Locate the cell with the specified text and output its (x, y) center coordinate. 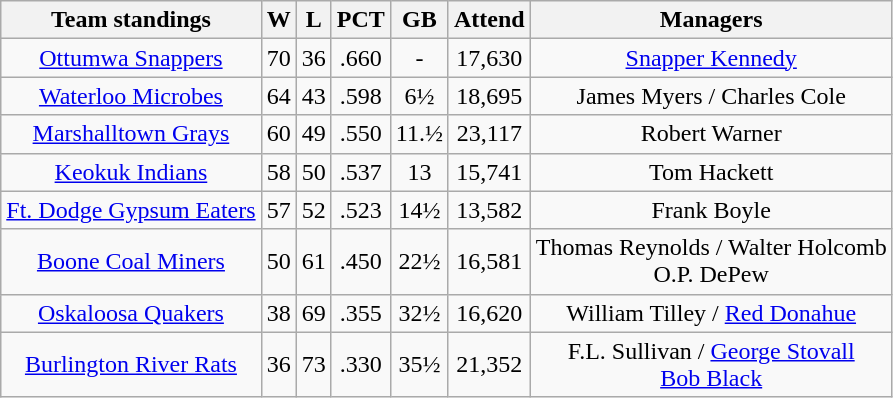
.660 (360, 58)
35½ (419, 364)
73 (314, 364)
James Myers / Charles Cole (711, 96)
.550 (360, 134)
.598 (360, 96)
Thomas Reynolds / Walter Holcomb O.P. DePew (711, 262)
Ft. Dodge Gypsum Eaters (131, 210)
61 (314, 262)
69 (314, 313)
Ottumwa Snappers (131, 58)
PCT (360, 20)
52 (314, 210)
17,630 (489, 58)
58 (278, 172)
32½ (419, 313)
.355 (360, 313)
.523 (360, 210)
22½ (419, 262)
Team standings (131, 20)
Snapper Kennedy (711, 58)
13 (419, 172)
21,352 (489, 364)
43 (314, 96)
11.½ (419, 134)
16,620 (489, 313)
6½ (419, 96)
14½ (419, 210)
W (278, 20)
Waterloo Microbes (131, 96)
William Tilley / Red Donahue (711, 313)
70 (278, 58)
.450 (360, 262)
Marshalltown Grays (131, 134)
.537 (360, 172)
Boone Coal Miners (131, 262)
.330 (360, 364)
57 (278, 210)
60 (278, 134)
Robert Warner (711, 134)
Frank Boyle (711, 210)
13,582 (489, 210)
Oskaloosa Quakers (131, 313)
49 (314, 134)
Burlington River Rats (131, 364)
23,117 (489, 134)
15,741 (489, 172)
64 (278, 96)
GB (419, 20)
Keokuk Indians (131, 172)
Attend (489, 20)
38 (278, 313)
Managers (711, 20)
16,581 (489, 262)
L (314, 20)
Tom Hackett (711, 172)
F.L. Sullivan / George Stovall Bob Black (711, 364)
- (419, 58)
18,695 (489, 96)
